Pinpoint the cell where the given text exists, returning its (X, Y) midpoint coordinate. 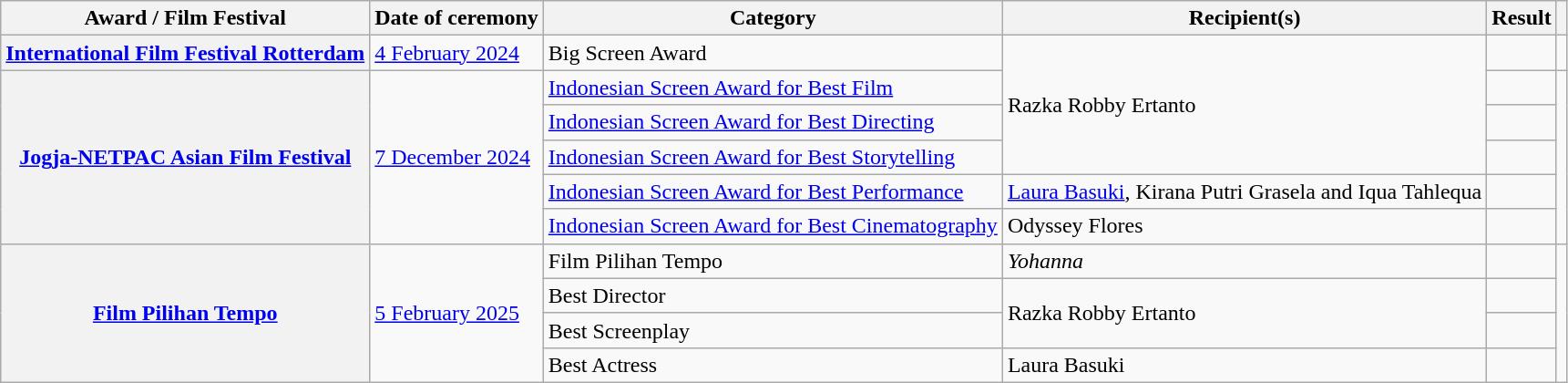
Jogja-NETPAC Asian Film Festival (186, 157)
Indonesian Screen Award for Best Performance (773, 191)
Date of ceremony (457, 18)
Award / Film Festival (186, 18)
International Film Festival Rotterdam (186, 53)
Recipient(s) (1245, 18)
4 February 2024 (457, 53)
5 February 2025 (457, 313)
Indonesian Screen Award for Best Film (773, 88)
Indonesian Screen Award for Best Storytelling (773, 157)
Best Director (773, 295)
Category (773, 18)
Yohanna (1245, 261)
Indonesian Screen Award for Best Cinematography (773, 226)
Odyssey Flores (1245, 226)
Big Screen Award (773, 53)
7 December 2024 (457, 157)
Result (1522, 18)
Laura Basuki, Kirana Putri Grasela and Iqua Tahlequa (1245, 191)
Indonesian Screen Award for Best Directing (773, 122)
Best Actress (773, 365)
Best Screenplay (773, 330)
Laura Basuki (1245, 365)
